Return (x, y) of the center of cell containing provided text 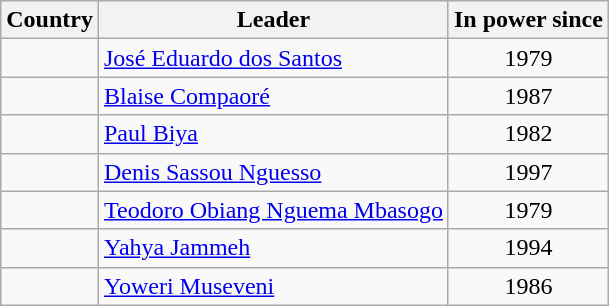
1997 (528, 172)
In power since (528, 20)
Paul Biya (273, 134)
Country (50, 20)
1982 (528, 134)
José Eduardo dos Santos (273, 58)
1986 (528, 286)
Yahya Jammeh (273, 248)
Denis Sassou Nguesso (273, 172)
1994 (528, 248)
Leader (273, 20)
Yoweri Museveni (273, 286)
1987 (528, 96)
Teodoro Obiang Nguema Mbasogo (273, 210)
Blaise Compaoré (273, 96)
